Extract the [x, y] coordinate from the center of the cell holding the provided text.  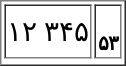
۱۲ ۳۴۵ [48, 31]
۵۳ [108, 31]
